Capture the cell that displays the provided text and extract its [x, y] central coordinate. 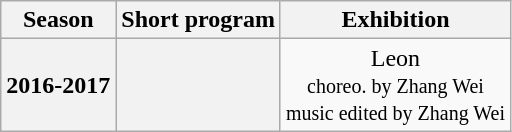
Short program [198, 20]
2016-2017 [58, 85]
Leon choreo. by Zhang Wei music edited by Zhang Wei [395, 85]
Exhibition [395, 20]
Season [58, 20]
